Locate the cell with the specified text and output its (X, Y) center coordinate. 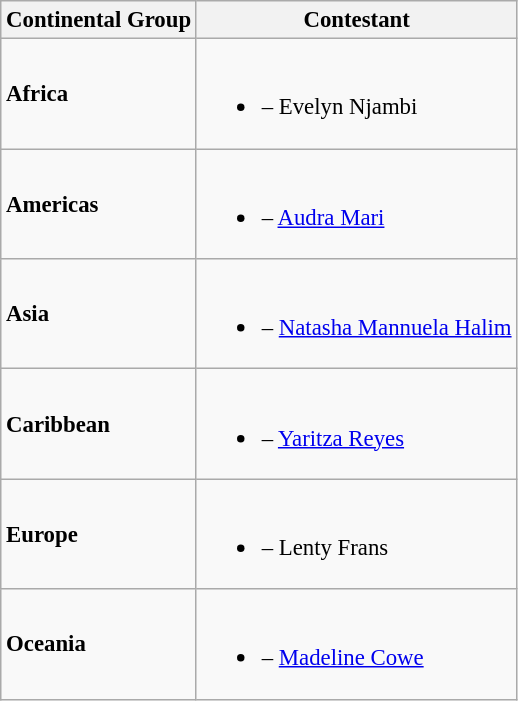
– Lenty Frans (356, 534)
– Audra Mari (356, 204)
Europe (99, 534)
– Madeline Cowe (356, 644)
– Yaritza Reyes (356, 424)
Caribbean (99, 424)
Contestant (356, 20)
Continental Group (99, 20)
– Natasha Mannuela Halim (356, 314)
Oceania (99, 644)
Asia (99, 314)
Africa (99, 94)
Americas (99, 204)
– Evelyn Njambi (356, 94)
